Determine the [x, y] coordinate at the center of the cell enclosing the given text.  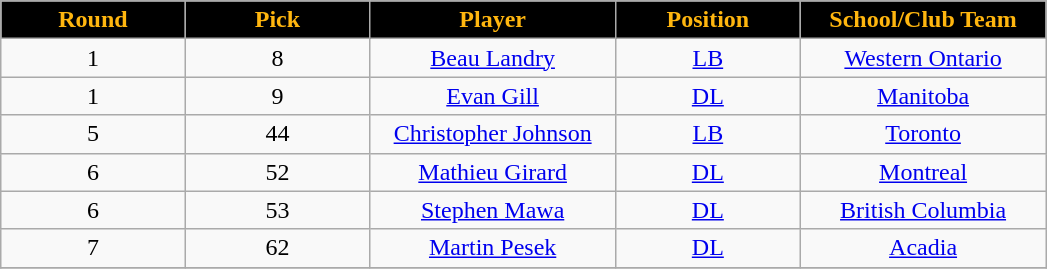
9 [277, 96]
Western Ontario [923, 58]
5 [93, 134]
53 [277, 210]
62 [277, 248]
52 [277, 172]
Stephen Mawa [493, 210]
Player [493, 20]
School/Club Team [923, 20]
Toronto [923, 134]
Christopher Johnson [493, 134]
Evan Gill [493, 96]
Round [93, 20]
7 [93, 248]
44 [277, 134]
Pick [277, 20]
Mathieu Girard [493, 172]
Position [708, 20]
8 [277, 58]
Martin Pesek [493, 248]
Montreal [923, 172]
Acadia [923, 248]
British Columbia [923, 210]
Beau Landry [493, 58]
Manitoba [923, 96]
